Determine the [x, y] coordinate at the center of the cell enclosing the given text.  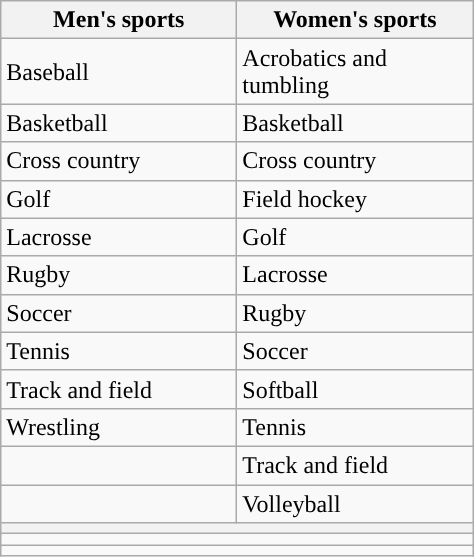
Softball [355, 389]
Baseball [119, 72]
Volleyball [355, 503]
Acrobatics and tumbling [355, 72]
Women's sports [355, 20]
Men's sports [119, 20]
Wrestling [119, 427]
Field hockey [355, 199]
